Determine the (X, Y) coordinate at the center of the cell enclosing the given text.  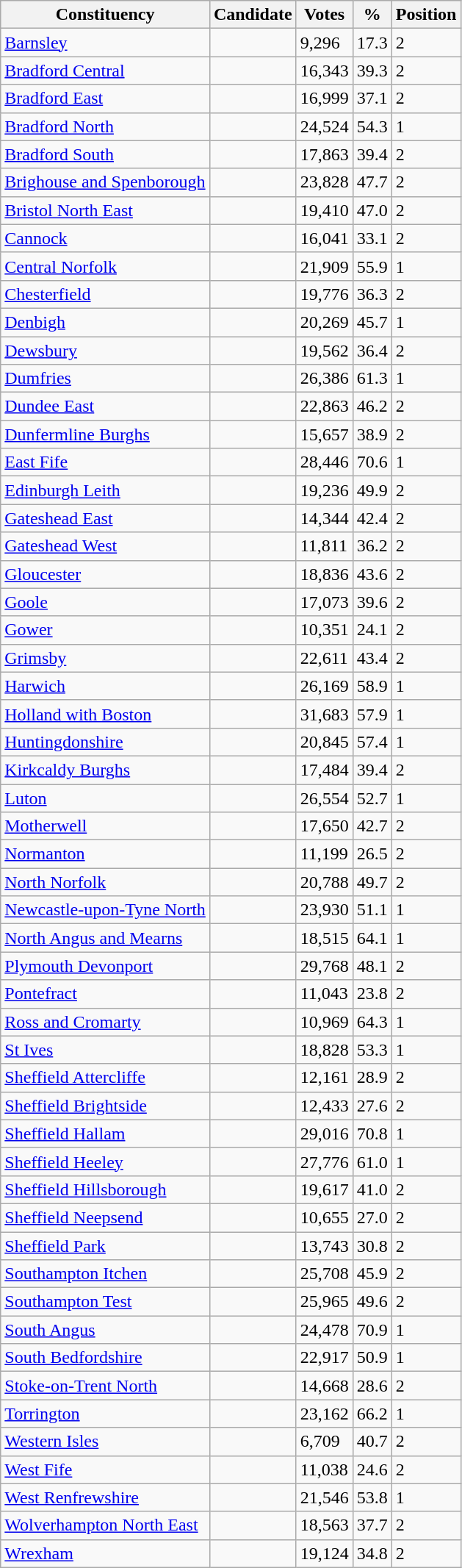
42.4 (372, 518)
26,386 (325, 379)
19,124 (325, 1553)
Sheffield Attercliffe (106, 1078)
Southampton Itchen (106, 1274)
38.9 (372, 434)
57.4 (372, 742)
47.7 (372, 182)
49.6 (372, 1302)
Bradford East (106, 99)
41.0 (372, 1189)
19,562 (325, 351)
% (372, 15)
27.6 (372, 1106)
17.3 (372, 43)
24.1 (372, 630)
Grimsby (106, 658)
St Ives (106, 1050)
66.2 (372, 1414)
20,269 (325, 322)
24,478 (325, 1330)
52.7 (372, 798)
24,524 (325, 126)
23.8 (372, 994)
45.7 (372, 322)
Central Norfolk (106, 266)
Plymouth Devonport (106, 966)
10,969 (325, 1022)
64.1 (372, 938)
North Angus and Mearns (106, 938)
29,768 (325, 966)
15,657 (325, 434)
Position (426, 15)
Gloucester (106, 574)
11,811 (325, 546)
20,788 (325, 882)
Holland with Boston (106, 714)
11,038 (325, 1469)
Kirkcaldy Burghs (106, 770)
28.6 (372, 1386)
South Angus (106, 1330)
Brighouse and Spenborough (106, 182)
36.4 (372, 351)
South Bedfordshire (106, 1358)
12,433 (325, 1106)
Huntingdonshire (106, 742)
Dewsbury (106, 351)
9,296 (325, 43)
50.9 (372, 1358)
Pontefract (106, 994)
Gower (106, 630)
16,041 (325, 238)
12,161 (325, 1078)
Candidate (253, 15)
18,515 (325, 938)
19,776 (325, 294)
25,965 (325, 1302)
17,863 (325, 154)
36.3 (372, 294)
Sheffield Park (106, 1246)
18,836 (325, 574)
49.7 (372, 882)
17,650 (325, 826)
20,845 (325, 742)
34.8 (372, 1553)
46.2 (372, 407)
Normanton (106, 854)
6,709 (325, 1442)
55.9 (372, 266)
22,611 (325, 658)
37.1 (372, 99)
27.0 (372, 1217)
Gateshead West (106, 546)
Dundee East (106, 407)
Constituency (106, 15)
19,236 (325, 490)
Luton (106, 798)
Bradford North (106, 126)
Denbigh (106, 322)
Harwich (106, 686)
Barnsley (106, 43)
Sheffield Heeley (106, 1161)
53.3 (372, 1050)
25,708 (325, 1274)
Bradford South (106, 154)
24.6 (372, 1469)
18,563 (325, 1525)
26,169 (325, 686)
47.0 (372, 210)
51.1 (372, 910)
Ross and Cromarty (106, 1022)
70.9 (372, 1330)
61.0 (372, 1161)
23,162 (325, 1414)
37.7 (372, 1525)
18,828 (325, 1050)
53.8 (372, 1497)
Cannock (106, 238)
Motherwell (106, 826)
43.4 (372, 658)
30.8 (372, 1246)
19,410 (325, 210)
28.9 (372, 1078)
Bristol North East (106, 210)
Sheffield Hillsborough (106, 1189)
Dunfermline Burghs (106, 434)
21,909 (325, 266)
39.3 (372, 71)
36.2 (372, 546)
Votes (325, 15)
23,930 (325, 910)
Western Isles (106, 1442)
Wolverhampton North East (106, 1525)
Sheffield Hallam (106, 1134)
45.9 (372, 1274)
33.1 (372, 238)
43.6 (372, 574)
26,554 (325, 798)
West Renfrewshire (106, 1497)
13,743 (325, 1246)
42.7 (372, 826)
19,617 (325, 1189)
17,484 (325, 770)
Bradford Central (106, 71)
14,344 (325, 518)
Sheffield Brightside (106, 1106)
Newcastle-upon-Tyne North (106, 910)
29,016 (325, 1134)
Dumfries (106, 379)
14,668 (325, 1386)
11,043 (325, 994)
31,683 (325, 714)
Edinburgh Leith (106, 490)
Torrington (106, 1414)
Stoke-on-Trent North (106, 1386)
27,776 (325, 1161)
16,343 (325, 71)
49.9 (372, 490)
17,073 (325, 602)
West Fife (106, 1469)
28,446 (325, 462)
23,828 (325, 182)
21,546 (325, 1497)
Southampton Test (106, 1302)
39.6 (372, 602)
11,199 (325, 854)
57.9 (372, 714)
54.3 (372, 126)
Goole (106, 602)
North Norfolk (106, 882)
16,999 (325, 99)
40.7 (372, 1442)
Sheffield Neepsend (106, 1217)
Gateshead East (106, 518)
10,655 (325, 1217)
22,863 (325, 407)
22,917 (325, 1358)
70.6 (372, 462)
61.3 (372, 379)
East Fife (106, 462)
Chesterfield (106, 294)
70.8 (372, 1134)
64.3 (372, 1022)
26.5 (372, 854)
Wrexham (106, 1553)
48.1 (372, 966)
10,351 (325, 630)
58.9 (372, 686)
